Identify which cell holds the provided text, then report its (x, y) central coordinate. 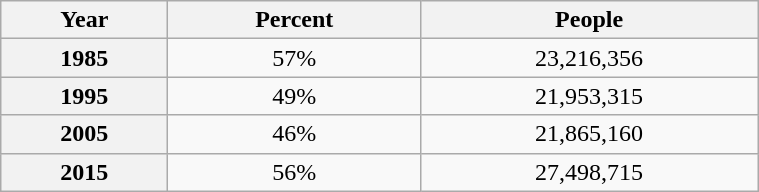
21,953,315 (590, 96)
27,498,715 (590, 172)
56% (294, 172)
1995 (84, 96)
46% (294, 134)
49% (294, 96)
2005 (84, 134)
Percent (294, 20)
People (590, 20)
57% (294, 58)
23,216,356 (590, 58)
Year (84, 20)
21,865,160 (590, 134)
2015 (84, 172)
1985 (84, 58)
